Return the [X, Y] coordinate for the center point of the cell that contains the specified text.  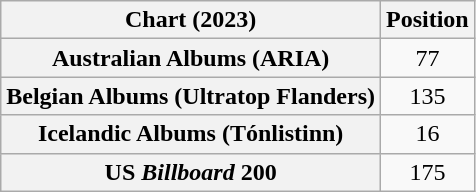
16 [428, 134]
135 [428, 96]
Chart (2023) [191, 20]
Australian Albums (ARIA) [191, 58]
Position [428, 20]
77 [428, 58]
175 [428, 172]
Belgian Albums (Ultratop Flanders) [191, 96]
Icelandic Albums (Tónlistinn) [191, 134]
US Billboard 200 [191, 172]
